Detect which cell encompasses the target text, then output its (X, Y) center coordinate. 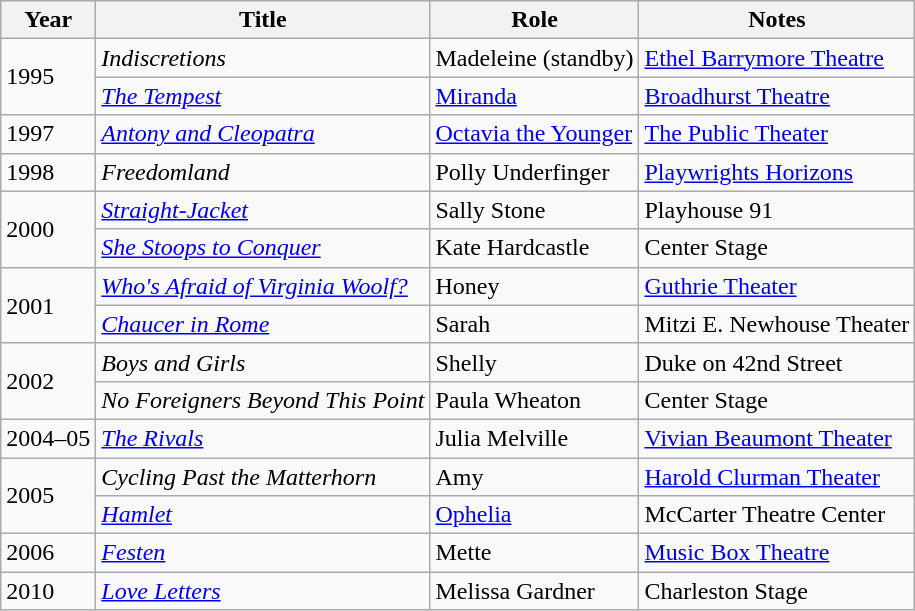
2005 (48, 496)
Vivian Beaumont Theater (777, 438)
Cycling Past the Matterhorn (263, 477)
Music Box Theatre (777, 553)
Mette (534, 553)
Ethel Barrymore Theatre (777, 58)
Straight-Jacket (263, 210)
2006 (48, 553)
Who's Afraid of Virginia Woolf? (263, 286)
Love Letters (263, 591)
Broadhurst Theatre (777, 96)
Kate Hardcastle (534, 248)
Guthrie Theater (777, 286)
Harold Clurman Theater (777, 477)
Polly Underfinger (534, 172)
She Stoops to Conquer (263, 248)
The Tempest (263, 96)
Honey (534, 286)
Chaucer in Rome (263, 324)
Antony and Cleopatra (263, 134)
McCarter Theatre Center (777, 515)
Duke on 42nd Street (777, 362)
2002 (48, 381)
The Public Theater (777, 134)
Playhouse 91 (777, 210)
2001 (48, 305)
Paula Wheaton (534, 400)
1995 (48, 77)
Shelly (534, 362)
Year (48, 20)
Role (534, 20)
2010 (48, 591)
2000 (48, 229)
Freedomland (263, 172)
Melissa Gardner (534, 591)
Julia Melville (534, 438)
Madeleine (standby) (534, 58)
Festen (263, 553)
Sarah (534, 324)
Playwrights Horizons (777, 172)
Indiscretions (263, 58)
Hamlet (263, 515)
Boys and Girls (263, 362)
Amy (534, 477)
Ophelia (534, 515)
2004–05 (48, 438)
The Rivals (263, 438)
Octavia the Younger (534, 134)
Title (263, 20)
Charleston Stage (777, 591)
Miranda (534, 96)
Notes (777, 20)
Mitzi E. Newhouse Theater (777, 324)
No Foreigners Beyond This Point (263, 400)
Sally Stone (534, 210)
1998 (48, 172)
1997 (48, 134)
